Detect which cell encompasses the target text, then output its [x, y] center coordinate. 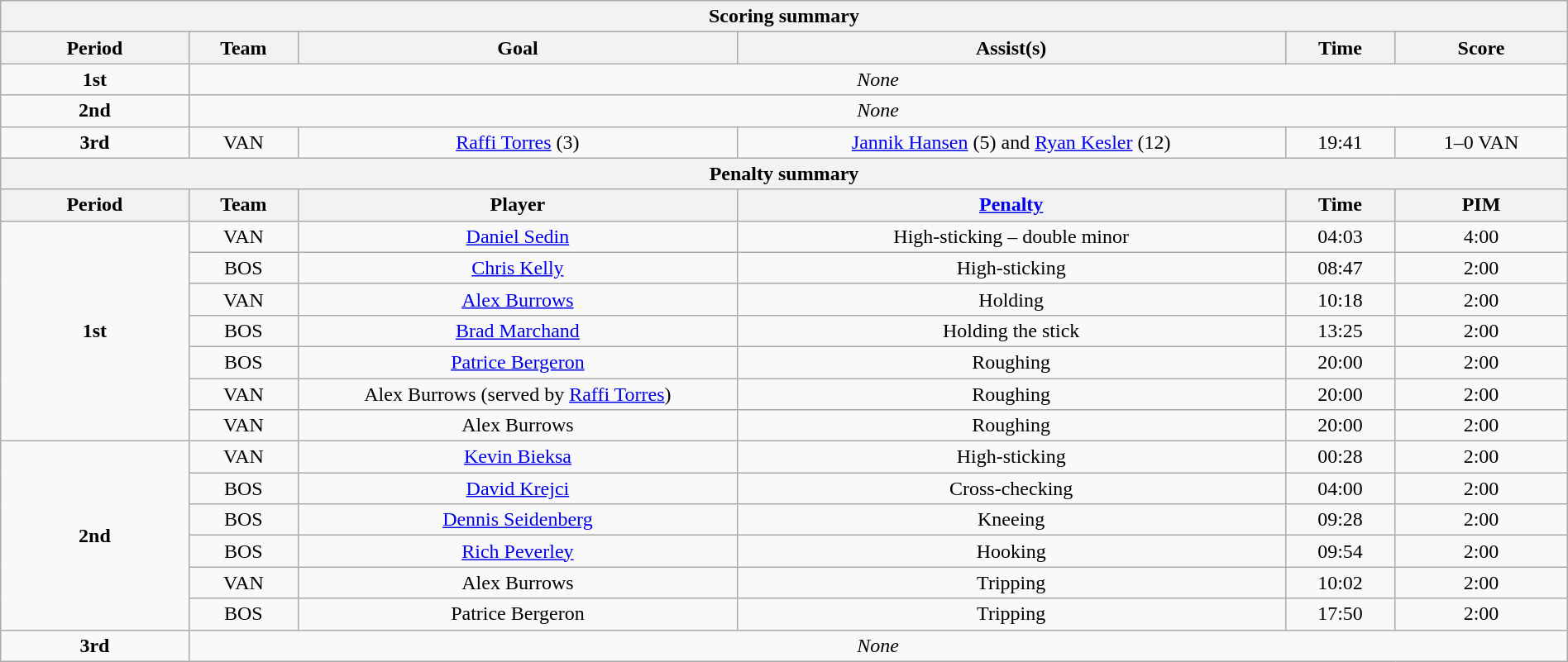
Holding [1011, 299]
Alex Burrows (served by Raffi Torres) [518, 394]
Kevin Bieksa [518, 457]
10:02 [1340, 583]
13:25 [1340, 331]
1–0 VAN [1481, 142]
Brad Marchand [518, 331]
David Krejci [518, 488]
08:47 [1340, 268]
10:18 [1340, 299]
Hooking [1011, 551]
PIM [1481, 205]
Chris Kelly [518, 268]
Penalty [1011, 205]
Score [1481, 48]
Goal [518, 48]
09:28 [1340, 520]
Holding the stick [1011, 331]
Dennis Seidenberg [518, 520]
Raffi Torres (3) [518, 142]
Scoring summary [784, 17]
Rich Peverley [518, 551]
00:28 [1340, 457]
Daniel Sedin [518, 236]
Assist(s) [1011, 48]
17:50 [1340, 614]
Jannik Hansen (5) and Ryan Kesler (12) [1011, 142]
Penalty summary [784, 174]
Cross-checking [1011, 488]
19:41 [1340, 142]
04:03 [1340, 236]
09:54 [1340, 551]
Kneeing [1011, 520]
4:00 [1481, 236]
Player [518, 205]
04:00 [1340, 488]
High-sticking – double minor [1011, 236]
